Find where the given text appears and provide that cell's center as [x, y] coordinate. 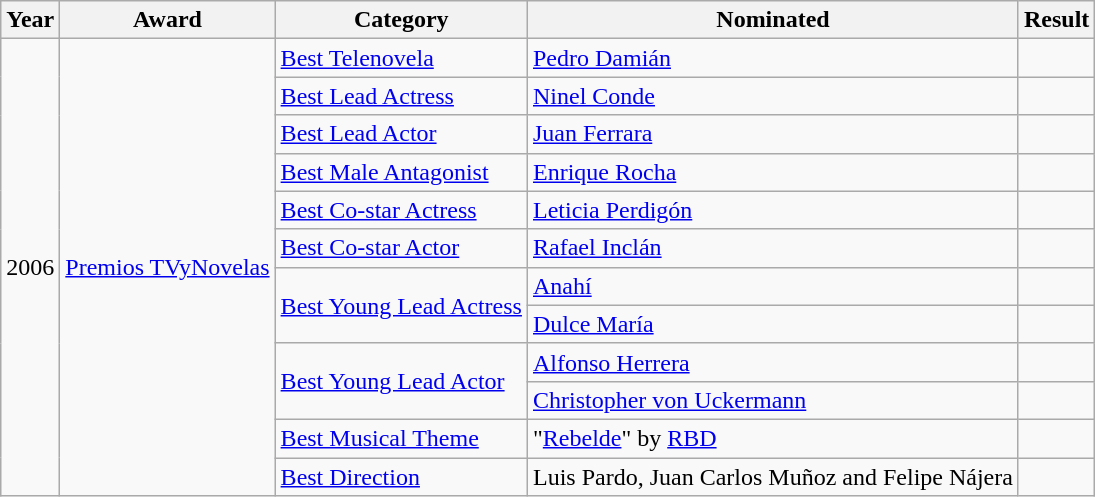
"Rebelde" by RBD [772, 438]
Christopher von Uckermann [772, 400]
Luis Pardo, Juan Carlos Muñoz and Felipe Nájera [772, 477]
Best Direction [401, 477]
Best Musical Theme [401, 438]
Best Telenovela [401, 58]
Premios TVyNovelas [168, 268]
Enrique Rocha [772, 172]
Juan Ferrara [772, 134]
Award [168, 20]
Anahí [772, 286]
Best Young Lead Actor [401, 381]
Best Co-star Actor [401, 248]
Nominated [772, 20]
Alfonso Herrera [772, 362]
Dulce María [772, 324]
Pedro Damián [772, 58]
Best Co-star Actress [401, 210]
Best Young Lead Actress [401, 305]
2006 [30, 268]
Result [1056, 20]
Best Lead Actor [401, 134]
Ninel Conde [772, 96]
Rafael Inclán [772, 248]
Category [401, 20]
Year [30, 20]
Best Lead Actress [401, 96]
Best Male Antagonist [401, 172]
Leticia Perdigón [772, 210]
